Provide the (X, Y) coordinate of the cell's center where the given text is located.  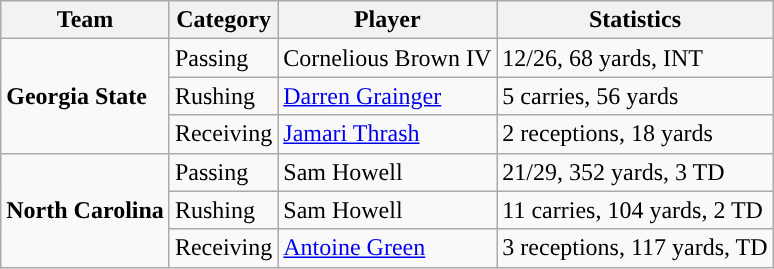
Cornelious Brown IV (388, 58)
Jamari Thrash (388, 134)
North Carolina (86, 210)
21/29, 352 yards, 3 TD (635, 172)
Darren Grainger (388, 96)
Player (388, 20)
Antoine Green (388, 248)
5 carries, 56 yards (635, 96)
Category (223, 20)
Team (86, 20)
3 receptions, 117 yards, TD (635, 248)
12/26, 68 yards, INT (635, 58)
11 carries, 104 yards, 2 TD (635, 210)
Georgia State (86, 96)
2 receptions, 18 yards (635, 134)
Statistics (635, 20)
